Search for the cell housing the specified text and yield its (x, y) center coordinate. 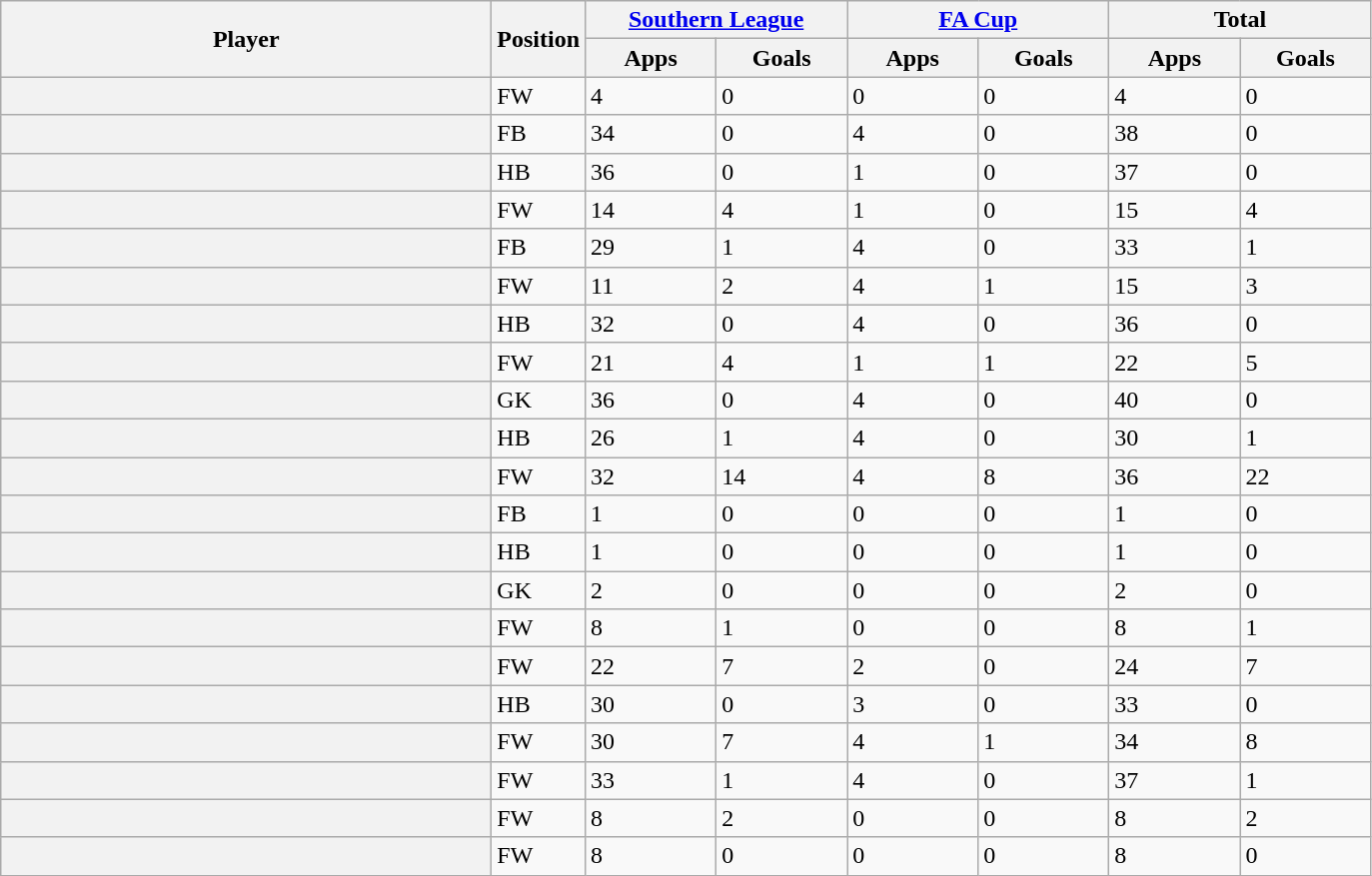
FA Cup (978, 20)
5 (1305, 362)
Southern League (716, 20)
24 (1175, 666)
Total (1240, 20)
29 (652, 248)
11 (652, 286)
40 (1175, 400)
21 (652, 362)
Position (539, 39)
38 (1175, 134)
Player (246, 39)
26 (652, 438)
